Provide the [x, y] coordinate of the cell's center where the given text is located.  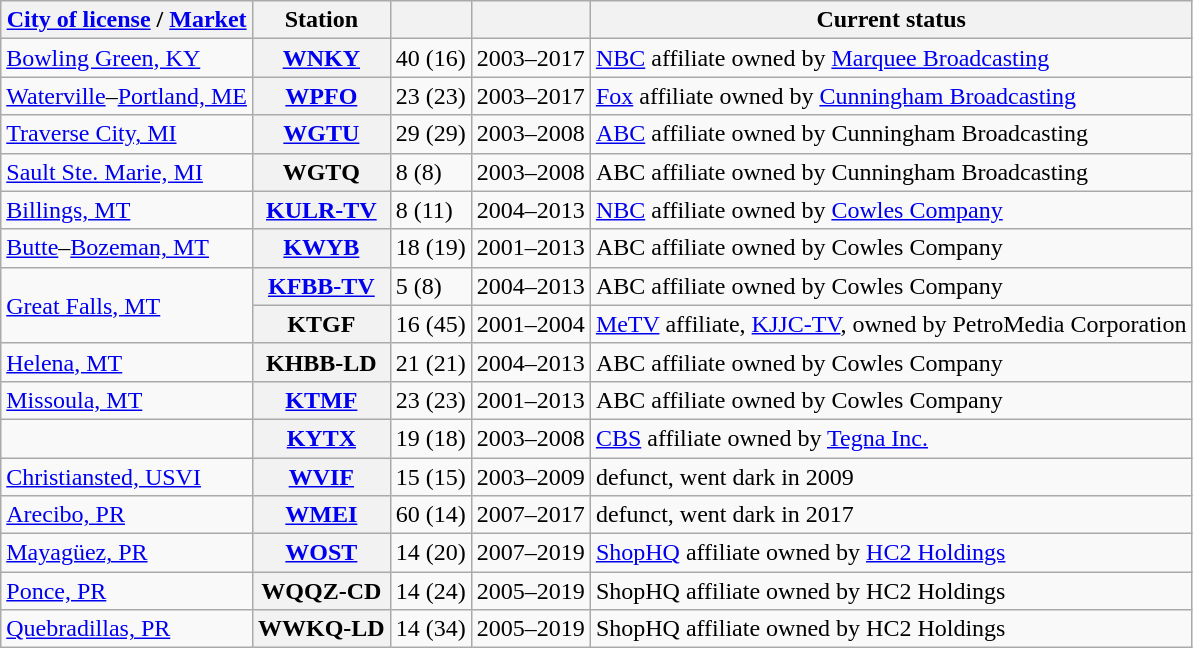
21 (21) [430, 362]
WGTQ [321, 172]
WPFO [321, 96]
NBC affiliate owned by Marquee Broadcasting [891, 58]
KULR-TV [321, 210]
City of license / Market [127, 20]
WVIF [321, 477]
KHBB-LD [321, 362]
defunct, went dark in 2009 [891, 477]
NBC affiliate owned by Cowles Company [891, 210]
Mayagüez, PR [127, 553]
Arecibo, PR [127, 515]
Helena, MT [127, 362]
Waterville–Portland, ME [127, 96]
5 (8) [430, 286]
2001–2004 [530, 324]
Current status [891, 20]
40 (16) [430, 58]
defunct, went dark in 2017 [891, 515]
WGTU [321, 134]
Butte–Bozeman, MT [127, 248]
Station [321, 20]
Great Falls, MT [127, 305]
WOST [321, 553]
2007–2017 [530, 515]
15 (15) [430, 477]
8 (11) [430, 210]
WQQZ-CD [321, 591]
Ponce, PR [127, 591]
KTMF [321, 400]
2003–2009 [530, 477]
14 (20) [430, 553]
WNKY [321, 58]
KTGF [321, 324]
60 (14) [430, 515]
WWKQ-LD [321, 629]
Quebradillas, PR [127, 629]
19 (18) [430, 438]
KWYB [321, 248]
KYTX [321, 438]
Bowling Green, KY [127, 58]
Sault Ste. Marie, MI [127, 172]
Christiansted, USVI [127, 477]
Fox affiliate owned by Cunningham Broadcasting [891, 96]
14 (34) [430, 629]
MeTV affiliate, KJJC-TV, owned by PetroMedia Corporation [891, 324]
Missoula, MT [127, 400]
WMEI [321, 515]
Billings, MT [127, 210]
CBS affiliate owned by Tegna Inc. [891, 438]
2007–2019 [530, 553]
16 (45) [430, 324]
8 (8) [430, 172]
14 (24) [430, 591]
Traverse City, MI [127, 134]
18 (19) [430, 248]
29 (29) [430, 134]
KFBB-TV [321, 286]
